Pinpoint the cell where the given text exists, returning its [x, y] midpoint coordinate. 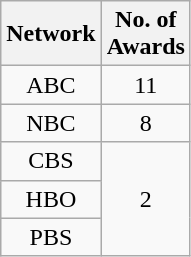
CBS [51, 161]
No. ofAwards [146, 34]
HBO [51, 199]
11 [146, 85]
2 [146, 199]
Network [51, 34]
8 [146, 123]
PBS [51, 237]
ABC [51, 85]
NBC [51, 123]
